Return the (x, y) coordinate for the center point of the cell that contains the specified text.  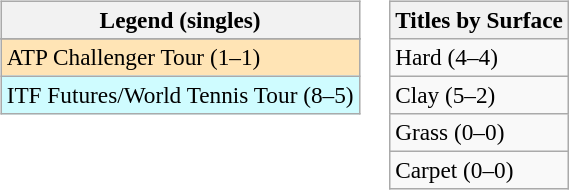
Titles by Surface (479, 20)
Grass (0–0) (479, 133)
Hard (4–4) (479, 57)
ATP Challenger Tour (1–1) (180, 57)
Clay (5–2) (479, 95)
ITF Futures/World Tennis Tour (8–5) (180, 95)
Carpet (0–0) (479, 171)
Legend (singles) (180, 20)
